For the text-containing cell, return its midpoint in (x, y) coordinate format. 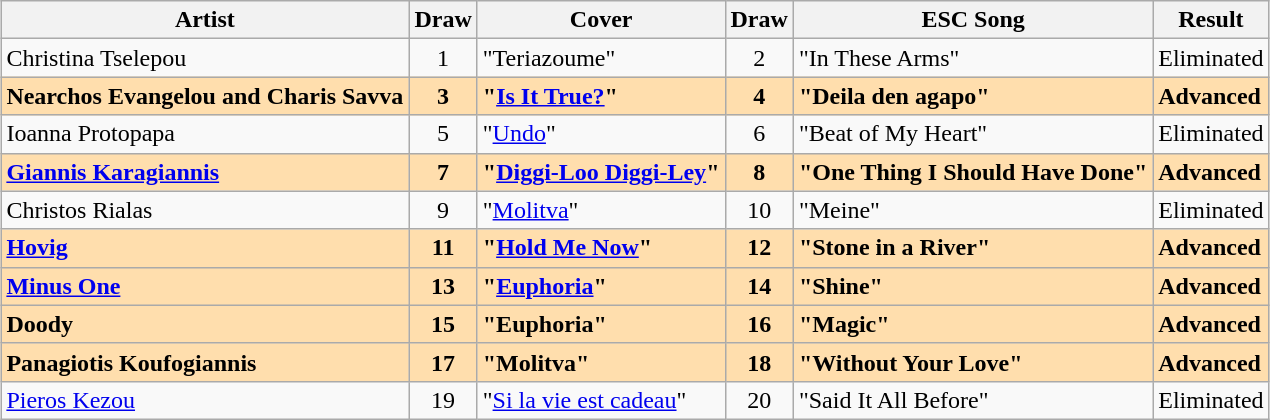
"Hold Me Now" (601, 248)
20 (759, 400)
"Teriazoume" (601, 58)
Ioanna Protopapa (205, 134)
"Magic" (972, 324)
"Diggi-Loo Diggi-Ley" (601, 172)
"Shine" (972, 286)
Pieros Kezou (205, 400)
Cover (601, 20)
3 (443, 96)
"Deila den agapo" (972, 96)
12 (759, 248)
"Meine" (972, 210)
ESC Song (972, 20)
16 (759, 324)
Result (1211, 20)
Doody (205, 324)
Giannis Karagiannis (205, 172)
4 (759, 96)
14 (759, 286)
"Si la vie est cadeau" (601, 400)
6 (759, 134)
Hovig (205, 248)
7 (443, 172)
Christos Rialas (205, 210)
"Beat of My Heart" (972, 134)
Artist (205, 20)
"One Thing I Should Have Done" (972, 172)
17 (443, 362)
11 (443, 248)
"Said It All Before" (972, 400)
Nearchos Evangelou and Charis Savva (205, 96)
1 (443, 58)
2 (759, 58)
"Without Your Love" (972, 362)
9 (443, 210)
Christina Tselepou (205, 58)
8 (759, 172)
10 (759, 210)
"Undo" (601, 134)
Minus One (205, 286)
"In These Arms" (972, 58)
13 (443, 286)
18 (759, 362)
5 (443, 134)
15 (443, 324)
"Is It True?" (601, 96)
Panagiotis Koufogiannis (205, 362)
19 (443, 400)
"Stone in a River" (972, 248)
